Capture the cell that displays the provided text and extract its [x, y] central coordinate. 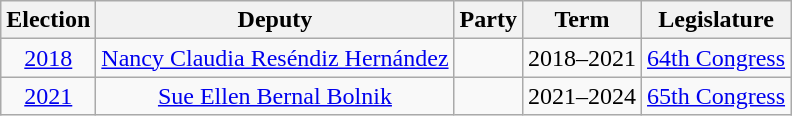
2021–2024 [582, 96]
65th Congress [716, 96]
64th Congress [716, 58]
Legislature [716, 20]
2021 [48, 96]
Sue Ellen Bernal Bolnik [275, 96]
Election [48, 20]
2018 [48, 58]
Nancy Claudia Reséndiz Hernández [275, 58]
Party [488, 20]
Deputy [275, 20]
2018–2021 [582, 58]
Term [582, 20]
